Output the [X, Y] coordinate of the center of the cell containing the given text.  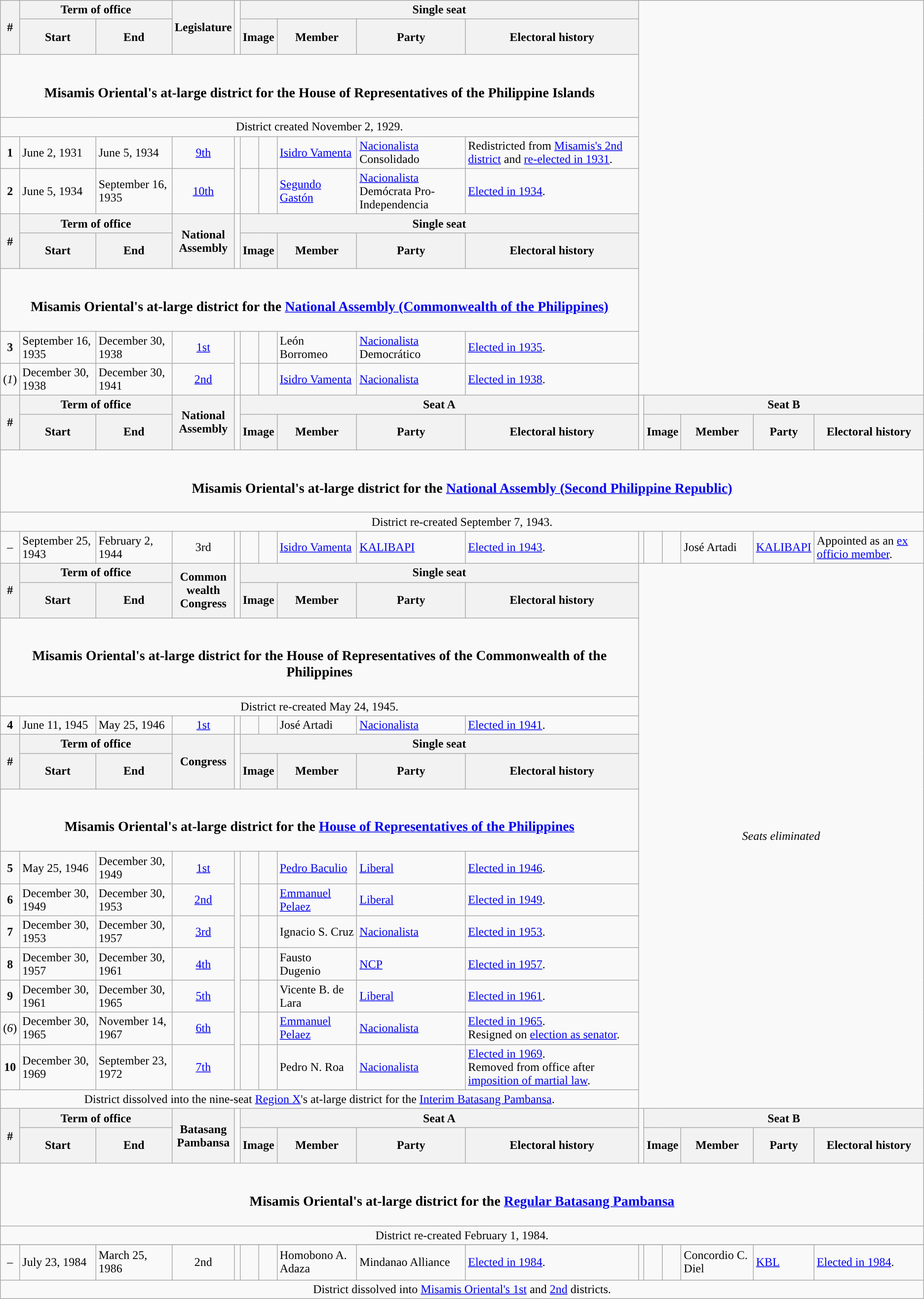
Elected in 1961. [552, 996]
Elected in 1953. [552, 932]
Vicente B. de Lara [317, 996]
Homobono A. Adaza [317, 1262]
Pedro Baculio [317, 868]
Elected in 1934. [552, 191]
Misamis Oriental's at-large district for the Regular Batasang Pambansa [462, 1194]
December 30, 1969 [58, 1067]
Elected in 1969.Removed from office after imposition of martial law. [552, 1067]
Misamis Oriental's at-large district for the House of Representatives of the Commonwealth of the Philippines [320, 657]
9th [203, 152]
Redistricted from Misamis's 2nd district and re-elected in 1931. [552, 152]
(6) [10, 1028]
Appointed as an ex officio member. [869, 547]
June 11, 1945 [58, 725]
September 25, 1943 [58, 547]
September 23, 1972 [134, 1067]
Elected in 1949. [552, 900]
Ignacio S. Cruz [317, 932]
6 [10, 900]
Elected in 1935. [552, 347]
Congress [203, 761]
CommonwealthCongress [203, 590]
6th [203, 1028]
9 [10, 996]
Elected in 1941. [552, 725]
NacionalistaConsolidado [411, 152]
NacionalistaDemocrático [411, 347]
Misamis Oriental's at-large district for the House of Representatives of the Philippines [320, 821]
Legislature [203, 28]
10 [10, 1067]
February 2, 1944 [134, 547]
November 14, 1967 [134, 1028]
4 [10, 725]
District re-created May 24, 1945. [320, 706]
Misamis Oriental's at-large district for the National Assembly (Commonwealth of the Philippines) [320, 299]
Seats eliminated [781, 836]
NCP [411, 964]
District re-created September 7, 1943. [462, 522]
District dissolved into the nine-seat Region X's at-large district for the Interim Batasang Pambansa. [320, 1099]
(1) [10, 379]
Elected in 1957. [552, 964]
Misamis Oriental's at-large district for the National Assembly (Second Philippine Republic) [462, 481]
Elected in 1965.Resigned on election as senator. [552, 1028]
District re-created February 1, 1984. [462, 1235]
District created November 2, 1929. [320, 127]
June 2, 1931 [58, 152]
Segundo Gastón [317, 191]
District dissolved into Misamis Oriental's 1st and 2nd districts. [462, 1290]
7th [203, 1067]
8 [10, 964]
Concordio C. Diel [717, 1262]
2 [10, 191]
3 [10, 347]
March 25, 1986 [134, 1262]
5th [203, 996]
Pedro N. Roa [317, 1067]
León Borromeo [317, 347]
December 30, 1941 [134, 379]
Fausto Dugenio [317, 964]
4th [203, 964]
Elected in 1938. [552, 379]
10th [203, 191]
BatasangPambansa [203, 1136]
1 [10, 152]
Misamis Oriental's at-large district for the House of Representatives of the Philippine Islands [320, 86]
Elected in 1946. [552, 868]
July 23, 1984 [58, 1262]
5 [10, 868]
Elected in 1943. [552, 547]
7 [10, 932]
Mindanao Alliance [411, 1262]
NacionalistaDemócrata Pro-Independencia [411, 191]
KBL [784, 1262]
